Determine the (x, y) coordinate at the center of the cell enclosing the given text.  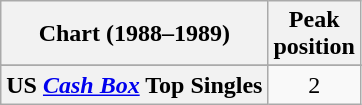
Peakposition (314, 34)
Chart (1988–1989) (134, 34)
2 (314, 85)
US Cash Box Top Singles (134, 85)
